Output the (X, Y) coordinate of the center of the cell containing the given text.  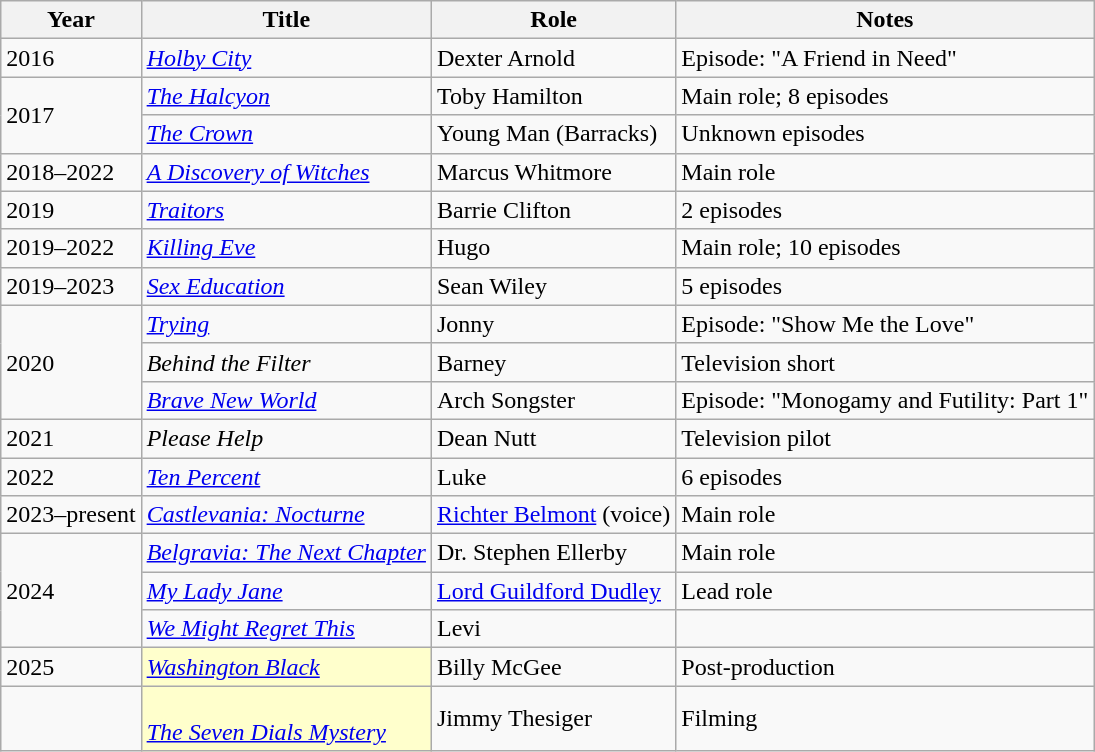
Hugo (553, 248)
Levi (553, 629)
Toby Hamilton (553, 96)
2022 (71, 477)
Jonny (553, 324)
Year (71, 20)
Barney (553, 362)
Main role; 8 episodes (885, 96)
2019–2022 (71, 248)
2020 (71, 362)
Arch Songster (553, 400)
2017 (71, 115)
2016 (71, 58)
2023–present (71, 515)
Young Man (Barracks) (553, 134)
Richter Belmont (voice) (553, 515)
Washington Black (286, 667)
Billy McGee (553, 667)
5 episodes (885, 286)
Dexter Arnold (553, 58)
6 episodes (885, 477)
Filming (885, 718)
Ten Percent (286, 477)
Main role; 10 episodes (885, 248)
Holby City (286, 58)
Jimmy Thesiger (553, 718)
A Discovery of Witches (286, 172)
Sex Education (286, 286)
Title (286, 20)
Episode: "Show Me the Love" (885, 324)
Television pilot (885, 438)
Dr. Stephen Ellerby (553, 553)
Notes (885, 20)
Episode: "A Friend in Need" (885, 58)
Killing Eve (286, 248)
We Might Regret This (286, 629)
Lord Guildford Dudley (553, 591)
2 episodes (885, 210)
Role (553, 20)
2025 (71, 667)
Barrie Clifton (553, 210)
Television short (885, 362)
Lead role (885, 591)
Unknown episodes (885, 134)
Dean Nutt (553, 438)
Sean Wiley (553, 286)
The Crown (286, 134)
Please Help (286, 438)
Traitors (286, 210)
Marcus Whitmore (553, 172)
Brave New World (286, 400)
Belgravia: The Next Chapter (286, 553)
2021 (71, 438)
The Halcyon (286, 96)
Episode: "Monogamy and Futility: Part 1" (885, 400)
The Seven Dials Mystery (286, 718)
2024 (71, 591)
Castlevania: Nocturne (286, 515)
2019 (71, 210)
2019–2023 (71, 286)
My Lady Jane (286, 591)
Behind the Filter (286, 362)
2018–2022 (71, 172)
Post-production (885, 667)
Trying (286, 324)
Luke (553, 477)
